Locate the cell with the specified text and output its (X, Y) center coordinate. 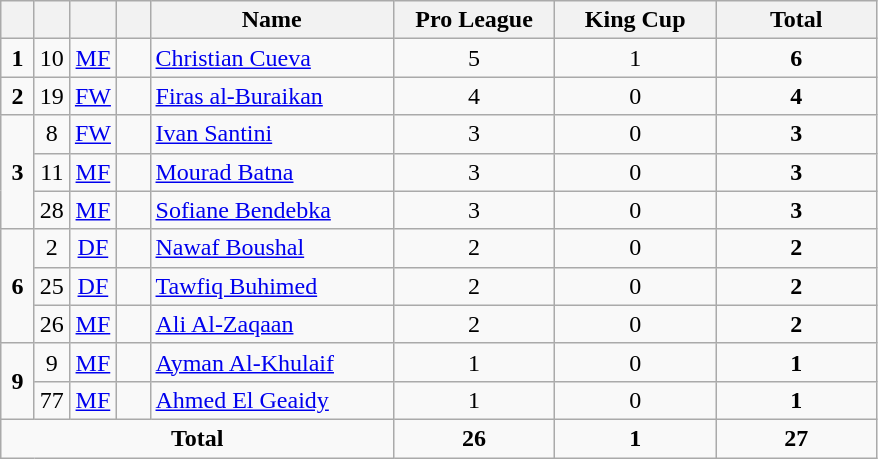
Pro League (474, 20)
27 (796, 438)
Firas al-Buraikan (272, 96)
77 (52, 400)
5 (474, 58)
Ali Al-Zaqaan (272, 324)
Ahmed El Geaidy (272, 400)
Mourad Batna (272, 172)
8 (52, 134)
Nawaf Boushal (272, 248)
Tawfiq Buhimed (272, 286)
25 (52, 286)
King Cup (636, 20)
Ivan Santini (272, 134)
19 (52, 96)
Christian Cueva (272, 58)
28 (52, 210)
11 (52, 172)
10 (52, 58)
Ayman Al-Khulaif (272, 362)
Name (272, 20)
Sofiane Bendebka (272, 210)
